Locate the cell with the specified text and output its [x, y] center coordinate. 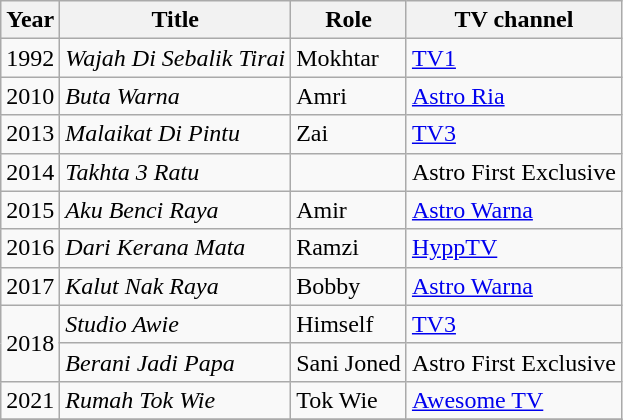
Title [176, 20]
Dari Kerana Mata [176, 248]
2016 [30, 248]
Kalut Nak Raya [176, 286]
1992 [30, 58]
Amir [349, 210]
Sani Joned [349, 362]
Ramzi [349, 248]
2010 [30, 96]
Bobby [349, 286]
Zai [349, 134]
Aku Benci Raya [176, 210]
TV1 [514, 58]
2018 [30, 343]
Takhta 3 Ratu [176, 172]
TV channel [514, 20]
2014 [30, 172]
HyppTV [514, 248]
2013 [30, 134]
Awesome TV [514, 400]
Mokhtar [349, 58]
Amri [349, 96]
Studio Awie [176, 324]
Himself [349, 324]
2017 [30, 286]
Tok Wie [349, 400]
Buta Warna [176, 96]
Rumah Tok Wie [176, 400]
Wajah Di Sebalik Tirai [176, 58]
Berani Jadi Papa [176, 362]
Astro Ria [514, 96]
Malaikat Di Pintu [176, 134]
Role [349, 20]
Year [30, 20]
2021 [30, 400]
2015 [30, 210]
